Return (X, Y) of the center of cell containing provided text 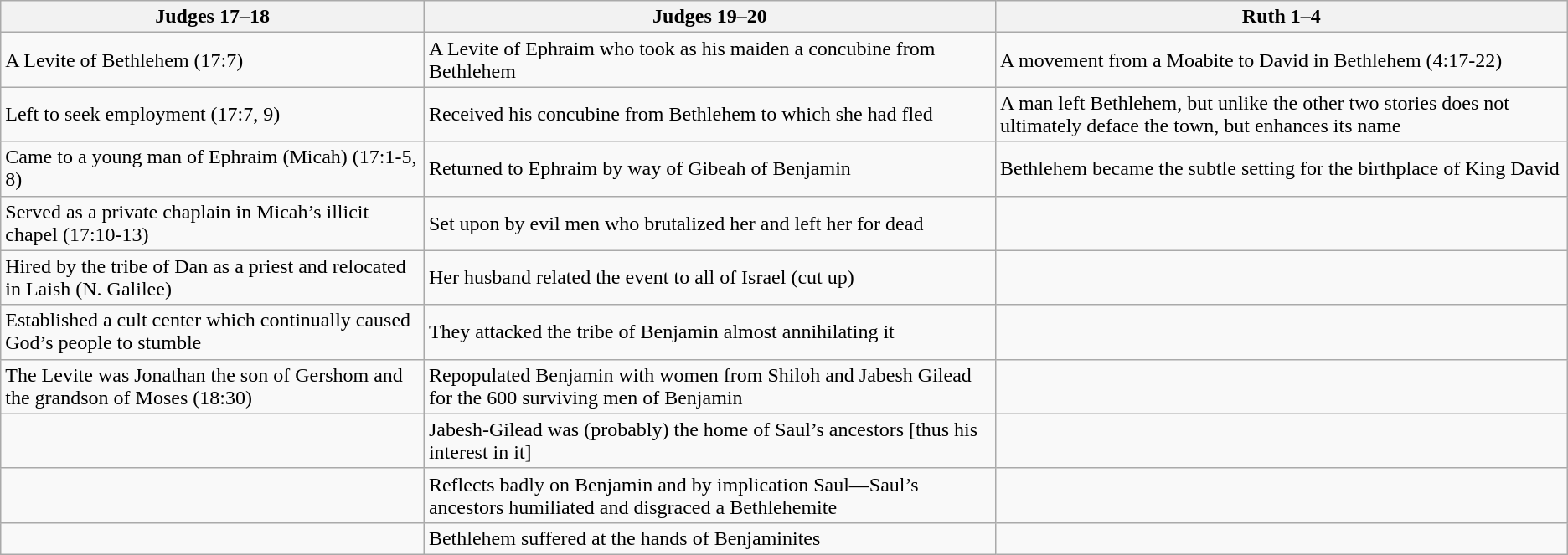
Bethlehem suffered at the hands of Benjaminites (709, 538)
Judges 19–20 (709, 17)
Set upon by evil men who brutalized her and left her for dead (709, 223)
A Levite of Ephraim who took as his maiden a concubine from Bethlehem (709, 60)
Left to seek employment (17:7, 9) (213, 114)
They attacked the tribe of Benjamin almost annihilating it (709, 331)
Hired by the tribe of Dan as a priest and relocated in Laish (N. Galilee) (213, 278)
A Levite of Bethlehem (17:7) (213, 60)
Returned to Ephraim by way of Gibeah of Benjamin (709, 169)
Reflects badly on Benjamin and by implication Saul—Saul’s ancestors humiliated and disgraced a Bethlehemite (709, 496)
Received his concubine from Bethlehem to which she had fled (709, 114)
Served as a private chaplain in Micah’s illicit chapel (17:10-13) (213, 223)
A movement from a Moabite to David in Bethlehem (4:17-22) (1282, 60)
Her husband related the event to all of Israel (cut up) (709, 278)
Established a cult center which continually caused God’s people to stumble (213, 331)
Repopulated Benjamin with women from Shiloh and Jabesh Gilead for the 600 surviving men of Benjamin (709, 387)
Jabesh-Gilead was (probably) the home of Saul’s ancestors [thus his interest in it] (709, 440)
A man left Bethlehem, but unlike the other two stories does not ultimately deface the town, but enhances its name (1282, 114)
Judges 17–18 (213, 17)
Ruth 1–4 (1282, 17)
Came to a young man of Ephraim (Micah) (17:1-5, 8) (213, 169)
The Levite was Jonathan the son of Gershom and the grandson of Moses (18:30) (213, 387)
Bethlehem became the subtle setting for the birthplace of King David (1282, 169)
